Return the (X, Y) coordinate for the center point of the cell that contains the specified text.  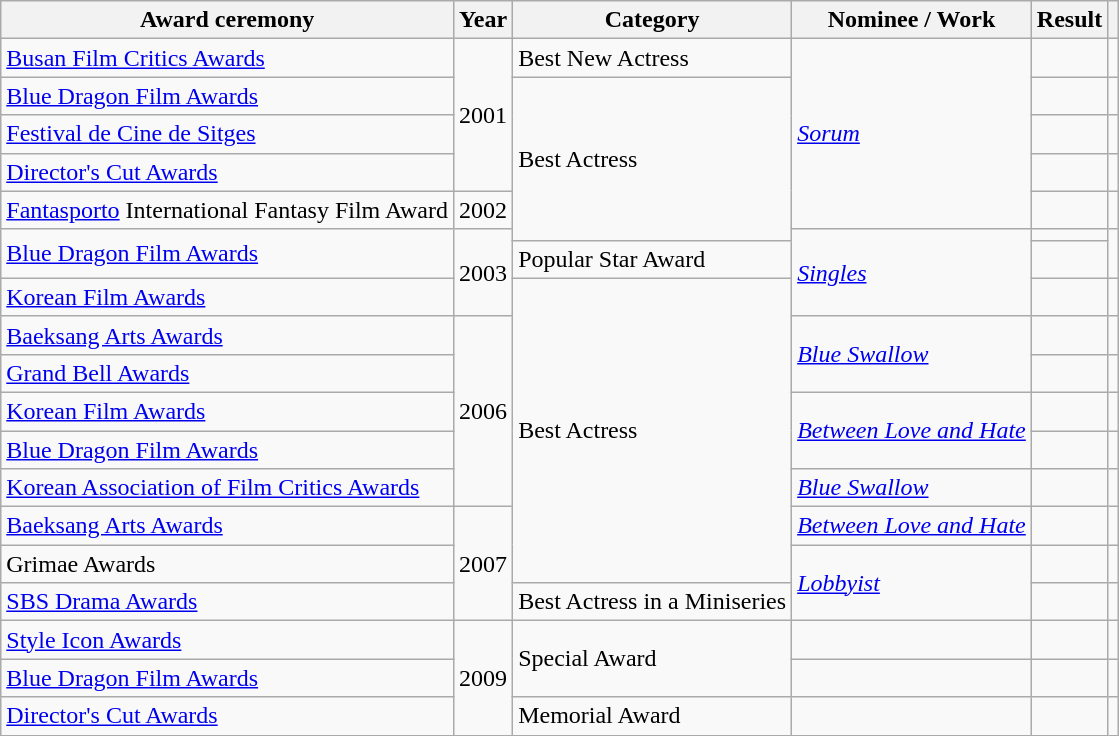
2006 (484, 411)
Grimae Awards (228, 564)
Result (1069, 20)
Style Icon Awards (228, 640)
2002 (484, 210)
Sorum (912, 134)
Festival de Cine de Sitges (228, 134)
Busan Film Critics Awards (228, 58)
SBS Drama Awards (228, 602)
2009 (484, 678)
Best Actress in a Miniseries (652, 602)
Best New Actress (652, 58)
2007 (484, 564)
Singles (912, 272)
Fantasporto International Fantasy Film Award (228, 210)
2003 (484, 272)
Memorial Award (652, 716)
Korean Association of Film Critics Awards (228, 488)
2001 (484, 115)
Popular Star Award (652, 259)
Year (484, 20)
Nominee / Work (912, 20)
Award ceremony (228, 20)
Special Award (652, 659)
Grand Bell Awards (228, 373)
Lobbyist (912, 583)
Category (652, 20)
